Find where the given text appears and provide that cell's center as (X, Y) coordinate. 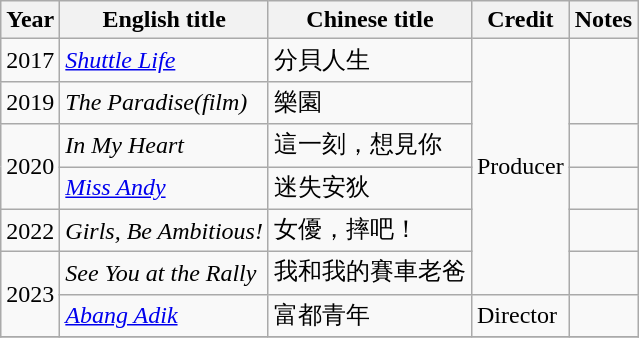
Shuttle Life (164, 60)
Producer (520, 166)
Year (30, 20)
See You at the Rally (164, 274)
Miss Andy (164, 188)
2023 (30, 294)
English title (164, 20)
Girls, Be Ambitious! (164, 230)
Notes (603, 20)
Abang Adik (164, 316)
2022 (30, 230)
Chinese title (370, 20)
我和我的賽車老爸 (370, 274)
迷失安狄 (370, 188)
2017 (30, 60)
分貝人生 (370, 60)
這一刻，想見你 (370, 146)
2020 (30, 166)
Director (520, 316)
2019 (30, 102)
Credit (520, 20)
樂園 (370, 102)
The Paradise(film) (164, 102)
女優，摔吧！ (370, 230)
富都青年 (370, 316)
In My Heart (164, 146)
